Return [x, y] of the center of cell containing provided text 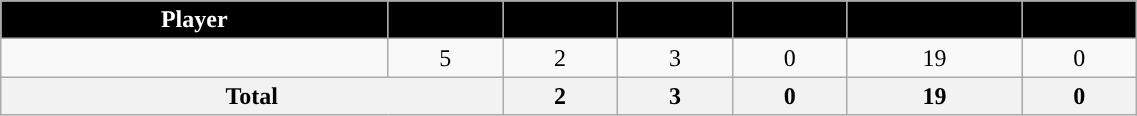
Total [252, 96]
Player [194, 20]
5 [446, 58]
